Search for the cell housing the specified text and yield its [X, Y] center coordinate. 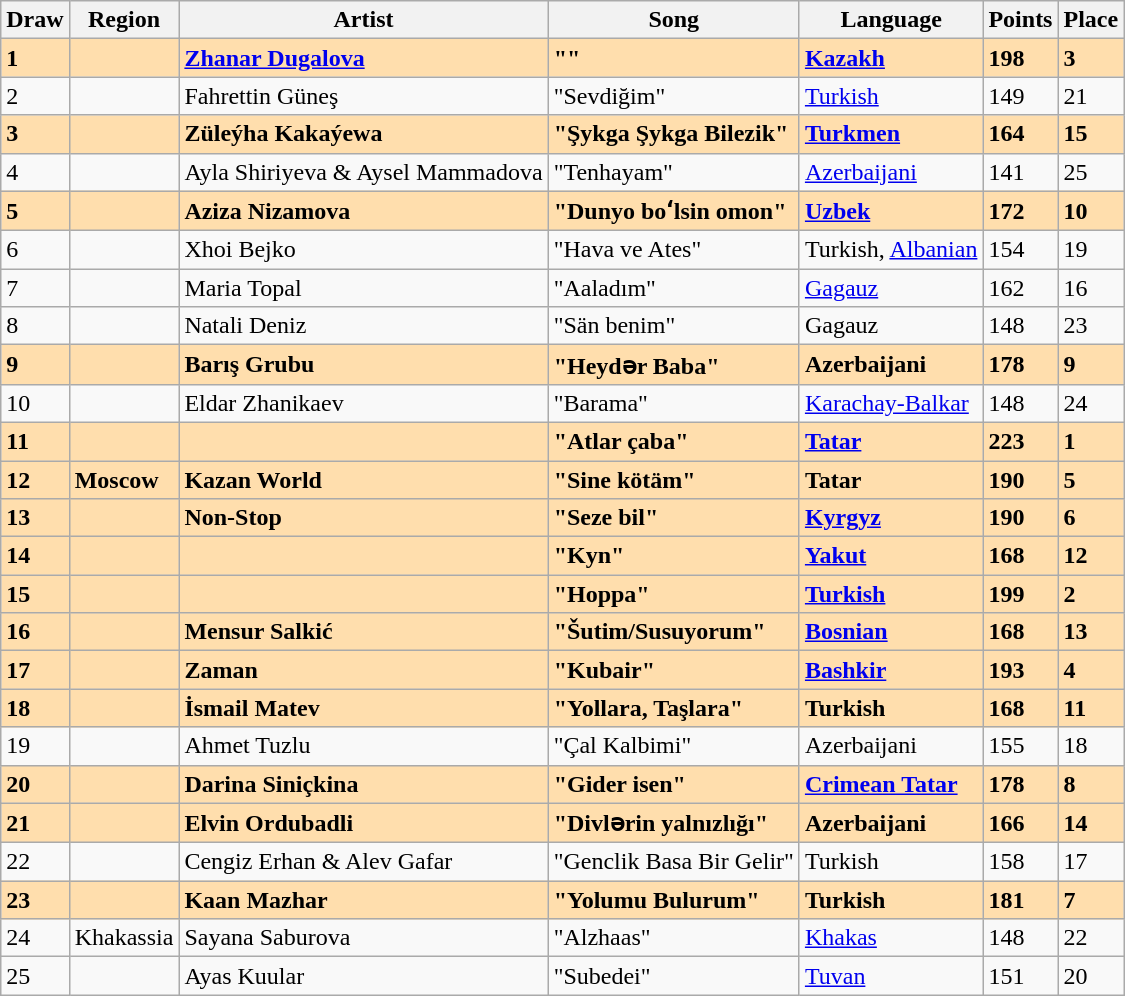
Turkmen [891, 134]
"Yolumu Bulurum" [674, 900]
172 [1020, 211]
Sayana Saburova [364, 938]
Karachay-Balkar [891, 403]
Ayla Shiriyeva & Aysel Mammadova [364, 172]
Crimean Tatar [891, 784]
149 [1020, 96]
"Gider isen" [674, 784]
Region [124, 20]
Barış Grubu [364, 365]
Ayas Kuular [364, 976]
181 [1020, 900]
"Alzhaas" [674, 938]
Yakut [891, 556]
"Šutim/Susuyorum" [674, 632]
193 [1020, 670]
Language [891, 20]
"Kyn" [674, 556]
Song [674, 20]
"Heydər Baba" [674, 365]
Maria Topal [364, 288]
154 [1020, 250]
"Çal Kalbimi" [674, 746]
"Genclik Basa Bir Gelir" [674, 862]
Cengiz Erhan & Alev Gafar [364, 862]
Uzbek [891, 211]
"Sine kötäm" [674, 479]
Turkish, Albanian [891, 250]
166 [1020, 823]
"Subedei" [674, 976]
Non-Stop [364, 518]
Kaan Mazhar [364, 900]
"" [674, 58]
Bashkir [891, 670]
Place [1091, 20]
151 [1020, 976]
"Kubair" [674, 670]
"Dunyo boʻlsin omon" [674, 211]
199 [1020, 594]
Zhanar Dugalova [364, 58]
Draw [35, 20]
Moscow [124, 479]
Kyrgyz [891, 518]
"Yollara, Taşlara" [674, 708]
141 [1020, 172]
Züleýha Kakaýewa [364, 134]
Natali Deniz [364, 326]
Elvin Ordubadli [364, 823]
Mensur Salkić [364, 632]
Kazan World [364, 479]
Khakas [891, 938]
Points [1020, 20]
Tuvan [891, 976]
"Sevdiğim" [674, 96]
Darina Siniçkina [364, 784]
"Sän benim" [674, 326]
Aziza Nizamova [364, 211]
Zaman [364, 670]
"Hava ve Ates" [674, 250]
223 [1020, 441]
158 [1020, 862]
198 [1020, 58]
162 [1020, 288]
"Barama" [674, 403]
Khakassia [124, 938]
Xhoi Bejko [364, 250]
164 [1020, 134]
Kazakh [891, 58]
Ahmet Tuzlu [364, 746]
155 [1020, 746]
Fahrettin Güneş [364, 96]
"Hoppa" [674, 594]
İsmail Matev [364, 708]
"Seze bil" [674, 518]
"Şykga Şykga Bilezik" [674, 134]
Eldar Zhanikaev [364, 403]
Bosnian [891, 632]
"Atlar çaba" [674, 441]
"Aaladım" [674, 288]
"Tenhayam" [674, 172]
Artist [364, 20]
"Divlərin yalnızlığı" [674, 823]
